Detect which cell encompasses the target text, then output its (x, y) center coordinate. 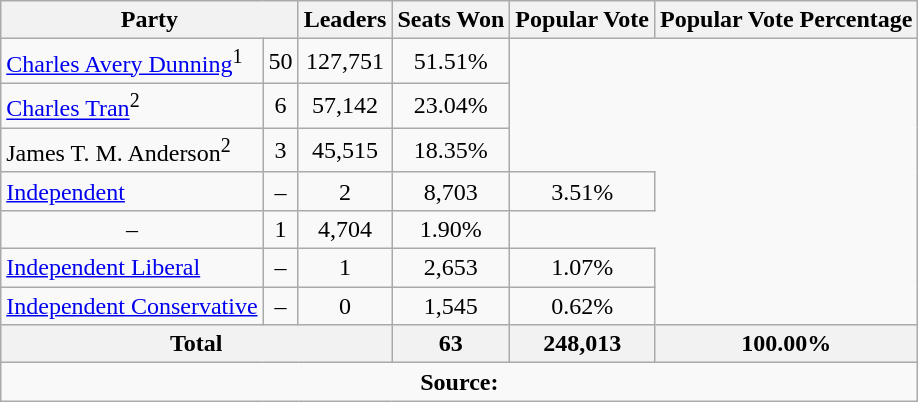
2 (345, 191)
Independent (132, 191)
0 (345, 306)
63 (451, 344)
248,013 (582, 344)
Source: (460, 382)
Leaders (345, 20)
Popular Vote Percentage (786, 20)
James T. M. Anderson2 (132, 150)
23.04% (451, 106)
0.62% (582, 306)
3 (280, 150)
18.35% (451, 150)
51.51% (451, 62)
Party (150, 20)
8,703 (451, 191)
Seats Won (451, 20)
127,751 (345, 62)
Popular Vote (582, 20)
Charles Avery Dunning1 (132, 62)
50 (280, 62)
6 (280, 106)
1.90% (451, 230)
100.00% (786, 344)
1.07% (582, 268)
Charles Tran2 (132, 106)
45,515 (345, 150)
2,653 (451, 268)
1,545 (451, 306)
4,704 (345, 230)
Total (196, 344)
Independent Liberal (132, 268)
Independent Conservative (132, 306)
57,142 (345, 106)
3.51% (582, 191)
